Extract the [x, y] coordinate from the center of the cell holding the provided text.  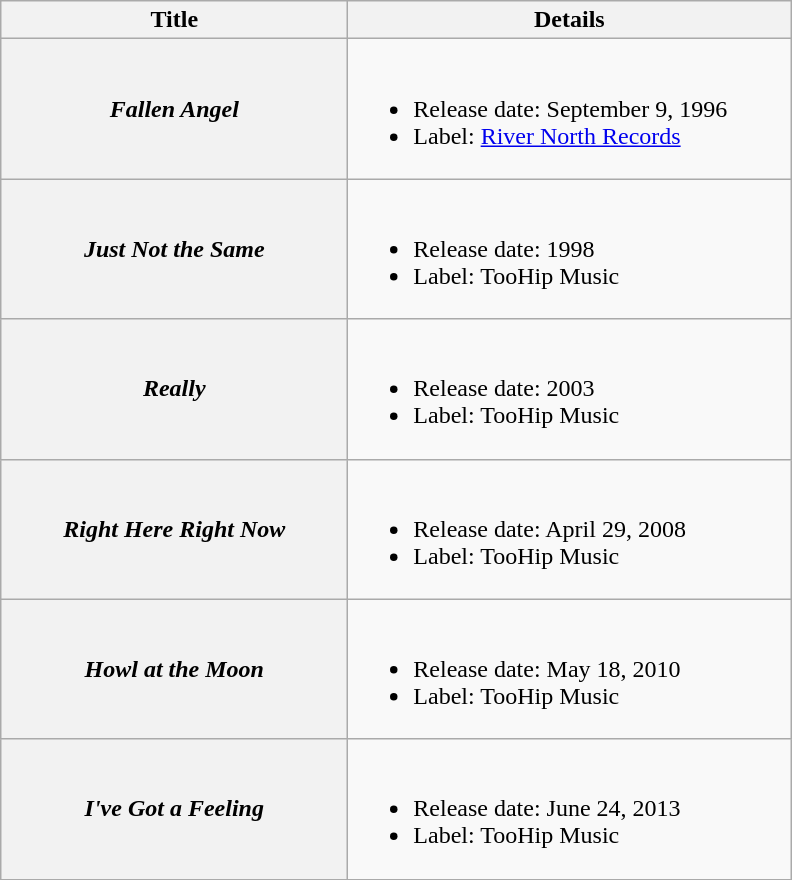
Release date: 2003Label: TooHip Music [570, 389]
Release date: 1998Label: TooHip Music [570, 249]
Right Here Right Now [174, 529]
Release date: June 24, 2013Label: TooHip Music [570, 809]
Title [174, 20]
I've Got a Feeling [174, 809]
Release date: September 9, 1996Label: River North Records [570, 109]
Really [174, 389]
Fallen Angel [174, 109]
Howl at the Moon [174, 669]
Details [570, 20]
Just Not the Same [174, 249]
Release date: May 18, 2010Label: TooHip Music [570, 669]
Release date: April 29, 2008Label: TooHip Music [570, 529]
